From the cell containing the given text, extract its center point as [X, Y] coordinate. 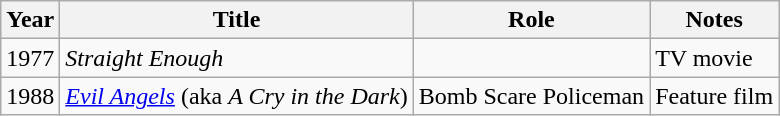
Title [236, 20]
TV movie [714, 58]
1977 [30, 58]
Notes [714, 20]
Year [30, 20]
Role [531, 20]
Straight Enough [236, 58]
1988 [30, 96]
Feature film [714, 96]
Bomb Scare Policeman [531, 96]
Evil Angels (aka A Cry in the Dark) [236, 96]
